Return [x, y] of the center of cell containing provided text 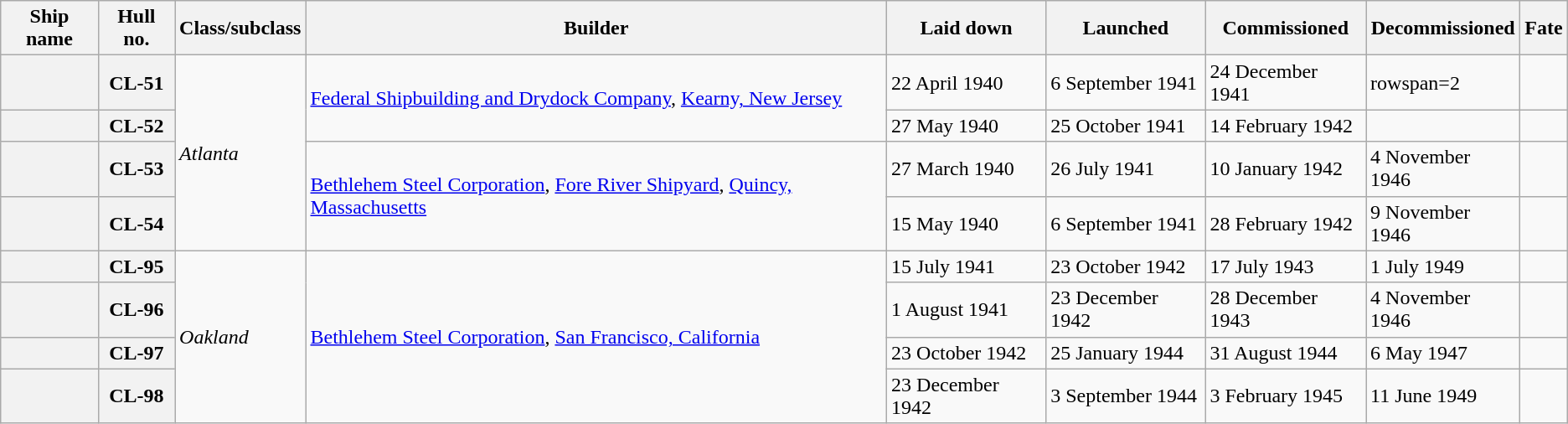
Launched [1126, 28]
15 May 1940 [967, 223]
Laid down [967, 28]
3 September 1944 [1126, 396]
10 January 1942 [1286, 169]
CL-96 [136, 310]
CL-95 [136, 266]
rowspan=2 [1443, 82]
Atlanta [240, 153]
1 August 1941 [967, 310]
CL-52 [136, 126]
17 July 1943 [1286, 266]
Ship name [49, 28]
28 February 1942 [1286, 223]
15 July 1941 [967, 266]
1 July 1949 [1443, 266]
14 February 1942 [1286, 126]
Bethlehem Steel Corporation, Fore River Shipyard, Quincy, Massachusetts [596, 196]
Class/subclass [240, 28]
Decommissioned [1443, 28]
Fate [1544, 28]
25 October 1941 [1126, 126]
25 January 1944 [1126, 353]
CL-98 [136, 396]
24 December 1941 [1286, 82]
CL-97 [136, 353]
Bethlehem Steel Corporation, San Francisco, California [596, 337]
CL-54 [136, 223]
Builder [596, 28]
22 April 1940 [967, 82]
Hull no. [136, 28]
28 December 1943 [1286, 310]
27 May 1940 [967, 126]
9 November 1946 [1443, 223]
11 June 1949 [1443, 396]
27 March 1940 [967, 169]
Federal Shipbuilding and Drydock Company, Kearny, New Jersey [596, 99]
Oakland [240, 337]
26 July 1941 [1126, 169]
3 February 1945 [1286, 396]
CL-51 [136, 82]
Commissioned [1286, 28]
CL-53 [136, 169]
6 May 1947 [1443, 353]
31 August 1944 [1286, 353]
